Locate the cell with the specified text and output its [x, y] center coordinate. 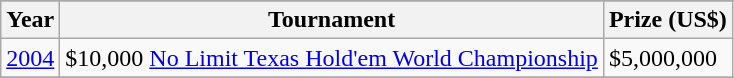
2004 [30, 58]
$5,000,000 [668, 58]
Year [30, 20]
Tournament [332, 20]
$10,000 No Limit Texas Hold'em World Championship [332, 58]
Prize (US$) [668, 20]
